Determine the [x, y] coordinate at the center of the cell enclosing the given text.  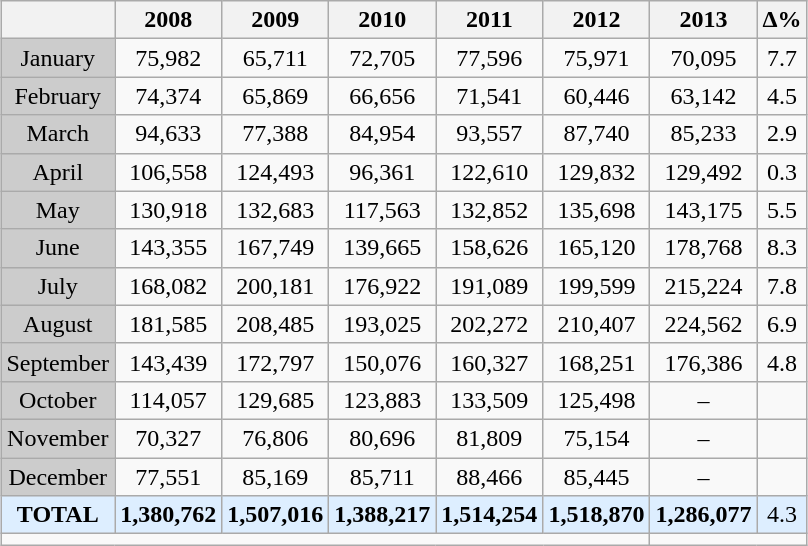
129,492 [704, 172]
210,407 [596, 324]
May [58, 210]
129,832 [596, 172]
168,251 [596, 362]
193,025 [382, 324]
158,626 [490, 248]
133,509 [490, 400]
129,685 [276, 400]
5.5 [782, 210]
94,633 [168, 134]
199,599 [596, 286]
1,514,254 [490, 515]
224,562 [704, 324]
130,918 [168, 210]
77,596 [490, 58]
143,439 [168, 362]
168,082 [168, 286]
60,446 [596, 96]
81,809 [490, 438]
January [58, 58]
72,705 [382, 58]
63,142 [704, 96]
77,388 [276, 134]
181,585 [168, 324]
85,445 [596, 477]
July [58, 286]
0.3 [782, 172]
Δ% [782, 20]
70,095 [704, 58]
April [58, 172]
176,386 [704, 362]
65,869 [276, 96]
66,656 [382, 96]
March [58, 134]
February [58, 96]
1,388,217 [382, 515]
117,563 [382, 210]
87,740 [596, 134]
132,852 [490, 210]
122,610 [490, 172]
176,922 [382, 286]
December [58, 477]
167,749 [276, 248]
215,224 [704, 286]
6.9 [782, 324]
November [58, 438]
74,374 [168, 96]
96,361 [382, 172]
160,327 [490, 362]
143,355 [168, 248]
93,557 [490, 134]
1,286,077 [704, 515]
84,954 [382, 134]
123,883 [382, 400]
143,175 [704, 210]
7.7 [782, 58]
125,498 [596, 400]
178,768 [704, 248]
124,493 [276, 172]
202,272 [490, 324]
208,485 [276, 324]
88,466 [490, 477]
2011 [490, 20]
135,698 [596, 210]
114,057 [168, 400]
1,518,870 [596, 515]
65,711 [276, 58]
August [58, 324]
85,169 [276, 477]
September [58, 362]
85,711 [382, 477]
2.9 [782, 134]
8.3 [782, 248]
2008 [168, 20]
76,806 [276, 438]
75,971 [596, 58]
172,797 [276, 362]
191,089 [490, 286]
TOTAL [58, 515]
2009 [276, 20]
165,120 [596, 248]
80,696 [382, 438]
1,380,762 [168, 515]
2012 [596, 20]
75,982 [168, 58]
June [58, 248]
75,154 [596, 438]
77,551 [168, 477]
4.3 [782, 515]
1,507,016 [276, 515]
85,233 [704, 134]
139,665 [382, 248]
7.8 [782, 286]
106,558 [168, 172]
4.8 [782, 362]
October [58, 400]
70,327 [168, 438]
2010 [382, 20]
150,076 [382, 362]
132,683 [276, 210]
2013 [704, 20]
71,541 [490, 96]
200,181 [276, 286]
4.5 [782, 96]
